Locate the cell with the specified text and output its [X, Y] center coordinate. 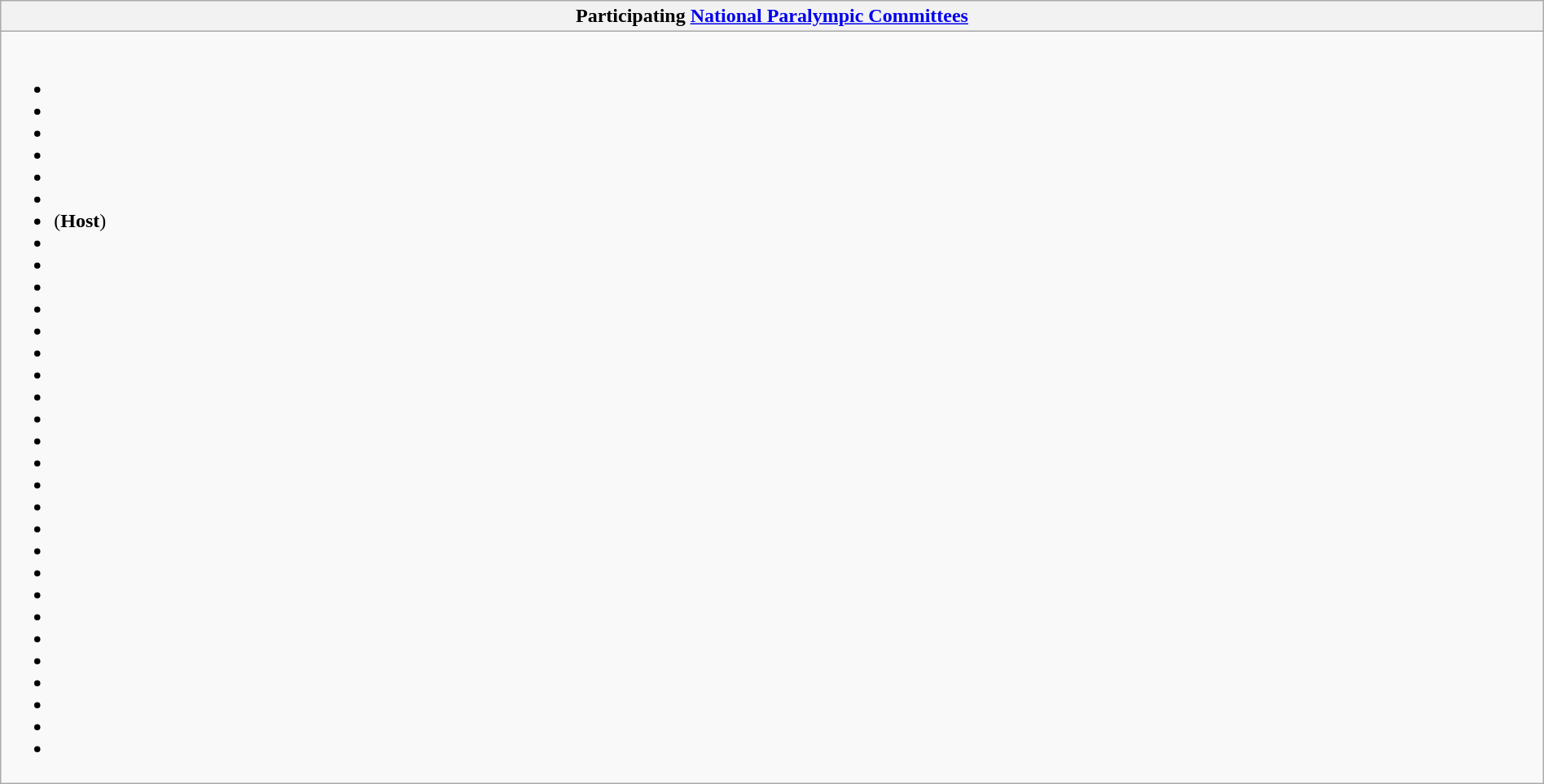
(Host) [772, 407]
Participating National Paralympic Committees [772, 16]
